Capture the cell that displays the provided text and extract its [X, Y] central coordinate. 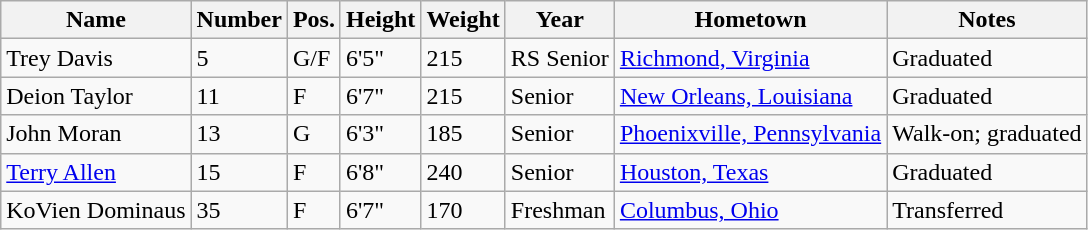
Notes [987, 20]
Richmond, Virginia [750, 58]
5 [239, 58]
13 [239, 134]
Houston, Texas [750, 172]
6'5" [380, 58]
Height [380, 20]
Freshman [560, 210]
John Moran [96, 134]
Terry Allen [96, 172]
Pos. [314, 20]
RS Senior [560, 58]
Columbus, Ohio [750, 210]
Name [96, 20]
Year [560, 20]
G/F [314, 58]
Number [239, 20]
New Orleans, Louisiana [750, 96]
240 [463, 172]
Walk-on; graduated [987, 134]
35 [239, 210]
11 [239, 96]
KoVien Dominaus [96, 210]
6'8" [380, 172]
Hometown [750, 20]
Weight [463, 20]
G [314, 134]
Transferred [987, 210]
185 [463, 134]
Trey Davis [96, 58]
6'3" [380, 134]
Phoenixville, Pennsylvania [750, 134]
Deion Taylor [96, 96]
170 [463, 210]
15 [239, 172]
